Determine the [x, y] coordinate at the center of the cell enclosing the given text.  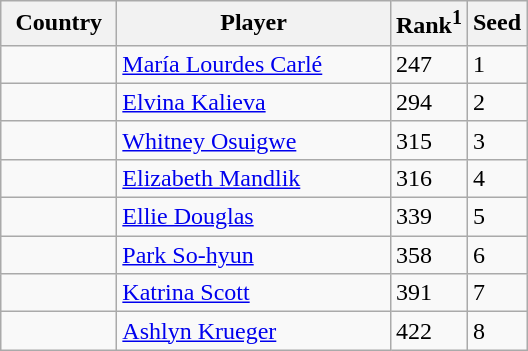
316 [428, 178]
Ellie Douglas [254, 217]
247 [428, 64]
Rank1 [428, 24]
Country [59, 24]
422 [428, 331]
4 [496, 178]
Katrina Scott [254, 293]
Park So-hyun [254, 255]
Player [254, 24]
294 [428, 102]
Ashlyn Krueger [254, 331]
7 [496, 293]
2 [496, 102]
1 [496, 64]
391 [428, 293]
358 [428, 255]
3 [496, 140]
8 [496, 331]
5 [496, 217]
Seed [496, 24]
María Lourdes Carlé [254, 64]
339 [428, 217]
315 [428, 140]
Elizabeth Mandlik [254, 178]
6 [496, 255]
Elvina Kalieva [254, 102]
Whitney Osuigwe [254, 140]
